Capture the cell that displays the provided text and extract its [x, y] central coordinate. 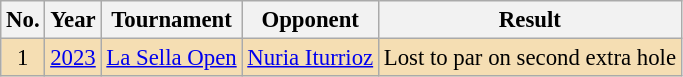
Year [73, 20]
Lost to par on second extra hole [530, 58]
La Sella Open [172, 58]
Opponent [310, 20]
Nuria Iturrioz [310, 58]
Result [530, 20]
No. [23, 20]
Tournament [172, 20]
2023 [73, 58]
1 [23, 58]
